Capture the cell that displays the provided text and extract its [X, Y] central coordinate. 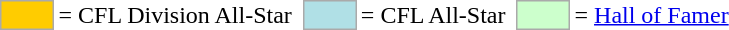
= CFL All-Star [433, 15]
= CFL Division All-Star [175, 15]
